Determine the (x, y) coordinate at the center of the cell enclosing the given text.  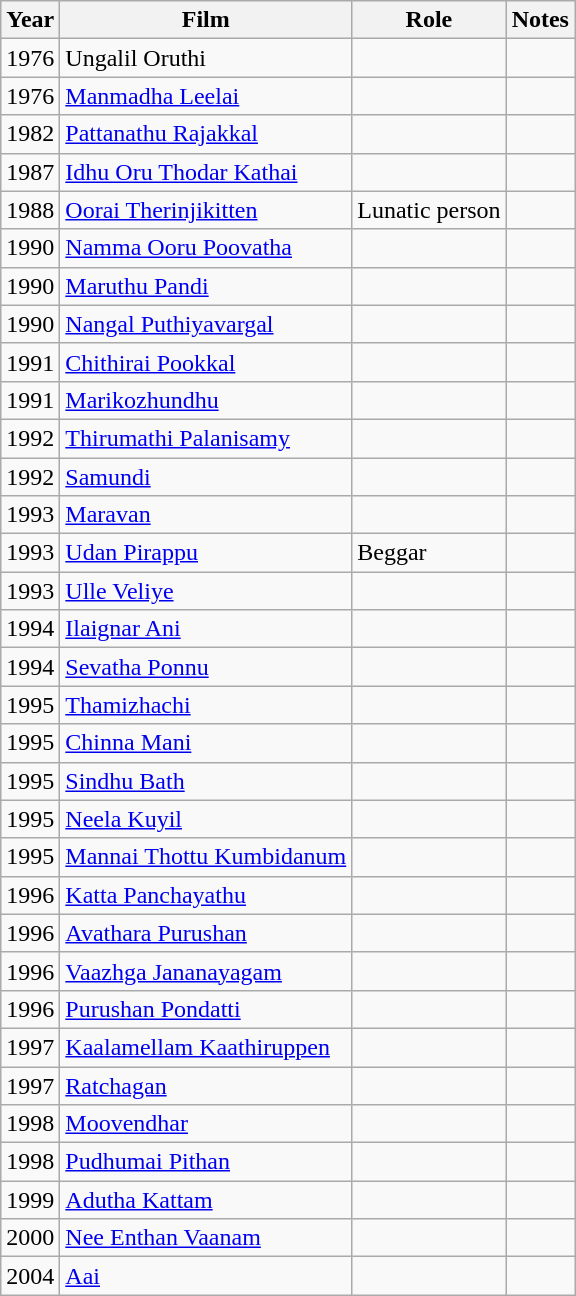
Idhu Oru Thodar Kathai (206, 172)
Maruthu Pandi (206, 286)
Ilaignar Ani (206, 629)
Namma Ooru Poovatha (206, 248)
Aai (206, 1276)
Lunatic person (429, 210)
Pudhumai Pithan (206, 1162)
Marikozhundhu (206, 400)
Sevatha Ponnu (206, 667)
Manmadha Leelai (206, 96)
Moovendhar (206, 1124)
Oorai Therinjikitten (206, 210)
Nee Enthan Vaanam (206, 1238)
Chithirai Pookkal (206, 362)
Film (206, 20)
Kaalamellam Kaathiruppen (206, 1047)
Ratchagan (206, 1085)
Ungalil Oruthi (206, 58)
Samundi (206, 477)
Beggar (429, 553)
Role (429, 20)
1982 (30, 134)
Katta Panchayathu (206, 895)
Maravan (206, 515)
2000 (30, 1238)
Notes (540, 20)
1987 (30, 172)
2004 (30, 1276)
Year (30, 20)
Ulle Veliye (206, 591)
Pattanathu Rajakkal (206, 134)
Vaazhga Jananayagam (206, 971)
Thirumathi Palanisamy (206, 438)
Udan Pirappu (206, 553)
1999 (30, 1200)
Purushan Pondatti (206, 1009)
Sindhu Bath (206, 781)
Thamizhachi (206, 705)
Mannai Thottu Kumbidanum (206, 857)
Avathara Purushan (206, 933)
1988 (30, 210)
Neela Kuyil (206, 819)
Adutha Kattam (206, 1200)
Chinna Mani (206, 743)
Nangal Puthiyavargal (206, 324)
